Extract the (X, Y) coordinate from the center of the cell holding the provided text.  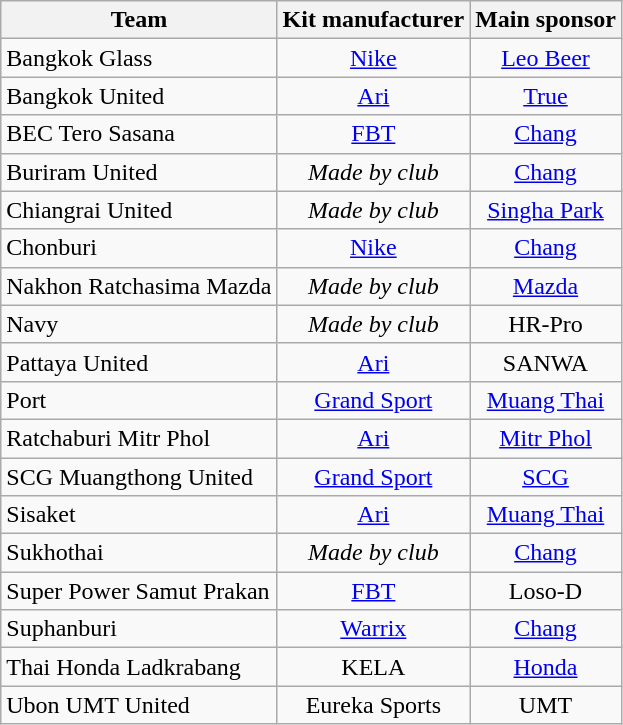
Warrix (374, 629)
Thai Honda Ladkrabang (139, 667)
Bangkok United (139, 96)
Nakhon Ratchasima Mazda (139, 286)
Chiangrai United (139, 210)
UMT (546, 705)
Super Power Samut Prakan (139, 591)
Loso-D (546, 591)
Navy (139, 324)
Mazda (546, 286)
Ubon UMT United (139, 705)
Main sponsor (546, 20)
Suphanburi (139, 629)
Chonburi (139, 248)
SCG (546, 477)
Ratchaburi Mitr Phol (139, 438)
Honda (546, 667)
Sisaket (139, 515)
Buriram United (139, 172)
SCG Muangthong United (139, 477)
Pattaya United (139, 362)
Port (139, 400)
SANWA (546, 362)
KELA (374, 667)
Singha Park (546, 210)
Kit manufacturer (374, 20)
Eureka Sports (374, 705)
True (546, 96)
Leo Beer (546, 58)
Mitr Phol (546, 438)
BEC Tero Sasana (139, 134)
Bangkok Glass (139, 58)
Team (139, 20)
HR-Pro (546, 324)
Sukhothai (139, 553)
